Return (X, Y) of the center of cell containing provided text 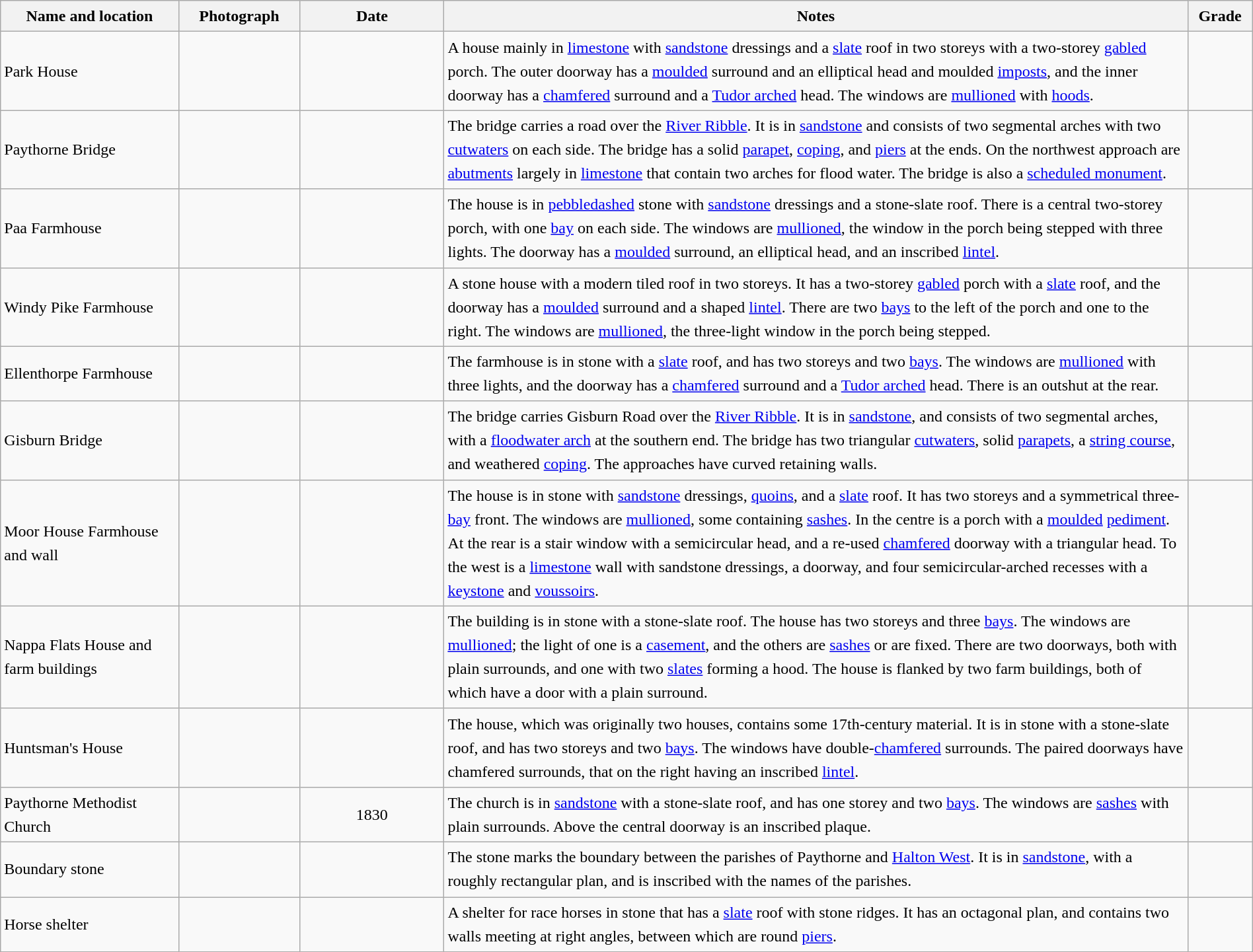
Park House (90, 71)
Paythorne Methodist Church (90, 814)
Windy Pike Farmhouse (90, 307)
Huntsman's House (90, 748)
Name and location (90, 16)
Paythorne Bridge (90, 149)
Boundary stone (90, 869)
Grade (1220, 16)
1830 (372, 814)
Date (372, 16)
Nappa Flats House and farm buildings (90, 657)
Notes (816, 16)
Moor House Farmhouse and wall (90, 543)
Photograph (239, 16)
Horse shelter (90, 925)
Paa Farmhouse (90, 229)
Gisburn Bridge (90, 440)
Ellenthorpe Farmhouse (90, 374)
